Return [x, y] of the center of cell containing provided text 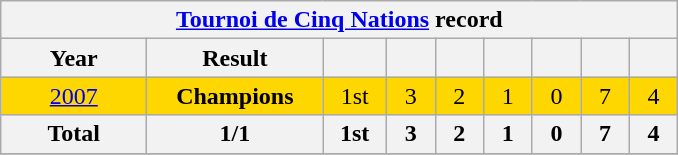
Year [74, 58]
2007 [74, 96]
Result [235, 58]
Tournoi de Cinq Nations record [340, 20]
1/1 [235, 134]
Total [74, 134]
Champions [235, 96]
